Detect which cell encompasses the target text, then output its [x, y] center coordinate. 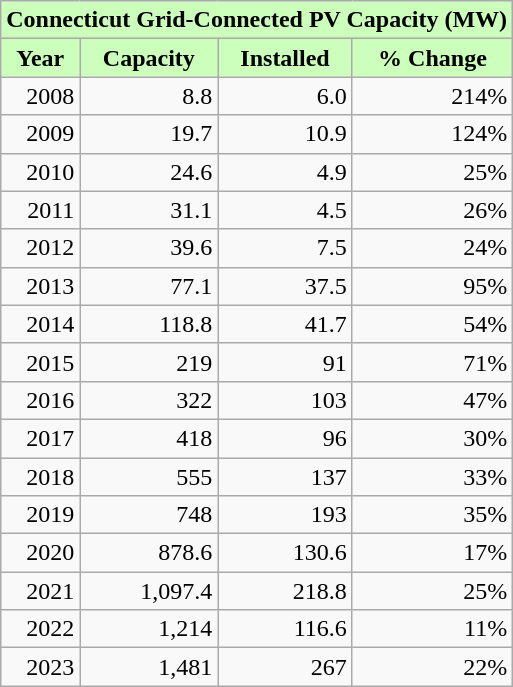
6.0 [285, 96]
555 [149, 477]
2012 [40, 248]
4.9 [285, 172]
118.8 [149, 324]
47% [432, 400]
1,214 [149, 629]
2022 [40, 629]
418 [149, 438]
22% [432, 667]
Capacity [149, 58]
% Change [432, 58]
91 [285, 362]
2013 [40, 286]
35% [432, 515]
95% [432, 286]
2016 [40, 400]
8.8 [149, 96]
7.5 [285, 248]
19.7 [149, 134]
116.6 [285, 629]
2010 [40, 172]
77.1 [149, 286]
2023 [40, 667]
124% [432, 134]
39.6 [149, 248]
130.6 [285, 553]
2018 [40, 477]
103 [285, 400]
2019 [40, 515]
1,097.4 [149, 591]
33% [432, 477]
37.5 [285, 286]
31.1 [149, 210]
193 [285, 515]
Installed [285, 58]
2014 [40, 324]
Year [40, 58]
2009 [40, 134]
30% [432, 438]
322 [149, 400]
24.6 [149, 172]
41.7 [285, 324]
4.5 [285, 210]
24% [432, 248]
17% [432, 553]
2020 [40, 553]
26% [432, 210]
96 [285, 438]
218.8 [285, 591]
748 [149, 515]
2021 [40, 591]
10.9 [285, 134]
137 [285, 477]
54% [432, 324]
11% [432, 629]
2015 [40, 362]
214% [432, 96]
2008 [40, 96]
267 [285, 667]
2017 [40, 438]
1,481 [149, 667]
Connecticut Grid-Connected PV Capacity (MW) [257, 20]
878.6 [149, 553]
219 [149, 362]
2011 [40, 210]
71% [432, 362]
